Find where the given text appears and provide that cell's center as (x, y) coordinate. 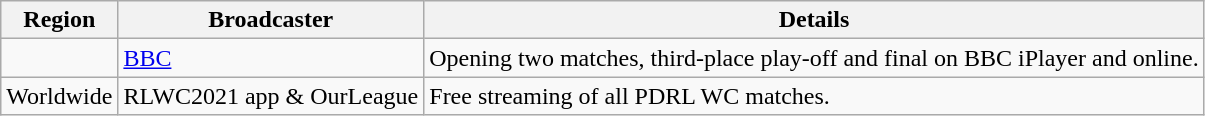
RLWC2021 app & OurLeague (271, 96)
Free streaming of all PDRL WC matches. (814, 96)
Broadcaster (271, 20)
Region (60, 20)
Details (814, 20)
BBC (271, 58)
Opening two matches, third-place play-off and final on BBC iPlayer and online. (814, 58)
Worldwide (60, 96)
